Determine the (x, y) coordinate at the center of the cell enclosing the given text.  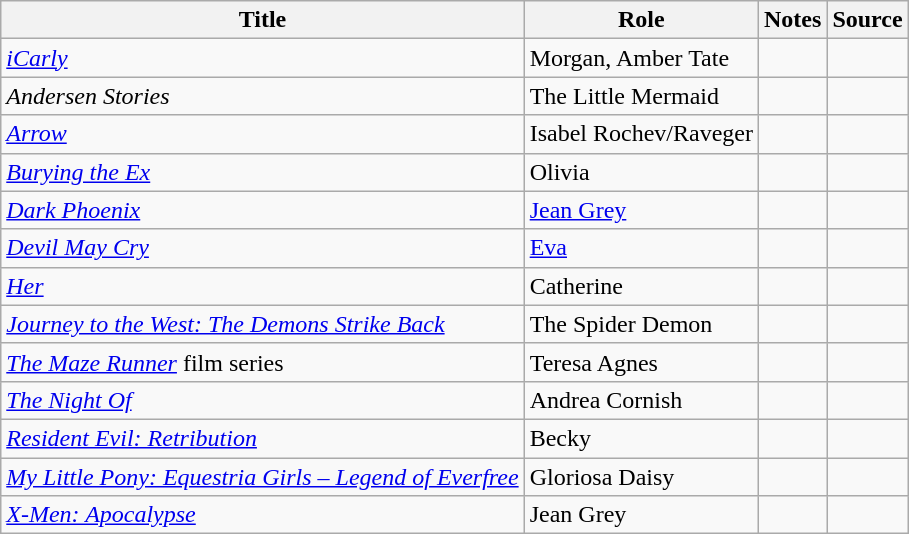
Andersen Stories (262, 96)
Olivia (641, 172)
My Little Pony: Equestria Girls – Legend of Everfree (262, 477)
iCarly (262, 58)
Resident Evil: Retribution (262, 438)
Catherine (641, 286)
Notes (792, 20)
Teresa Agnes (641, 362)
Isabel Rochev/Raveger (641, 134)
Title (262, 20)
The Little Mermaid (641, 96)
Source (868, 20)
Gloriosa Daisy (641, 477)
Journey to the West: The Demons Strike Back (262, 324)
The Maze Runner film series (262, 362)
X-Men: Apocalypse (262, 515)
Eva (641, 248)
Burying the Ex (262, 172)
Dark Phoenix (262, 210)
Role (641, 20)
Her (262, 286)
The Spider Demon (641, 324)
Becky (641, 438)
Devil May Cry (262, 248)
Andrea Cornish (641, 400)
The Night Of (262, 400)
Arrow (262, 134)
Morgan, Amber Tate (641, 58)
